Capture the cell that displays the provided text and extract its (X, Y) central coordinate. 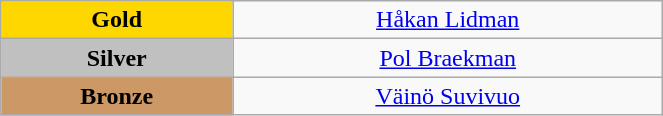
Silver (117, 58)
Pol Braekman (448, 58)
Gold (117, 20)
Väinö Suvivuo (448, 96)
Bronze (117, 96)
Håkan Lidman (448, 20)
